Capture the cell that displays the provided text and extract its (X, Y) central coordinate. 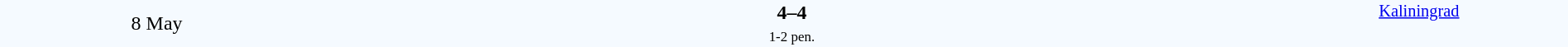
4–4 (791, 12)
Kaliningrad (1419, 23)
1-2 pen. (791, 36)
8 May (157, 23)
